For the text-containing cell, return its midpoint in (X, Y) coordinate format. 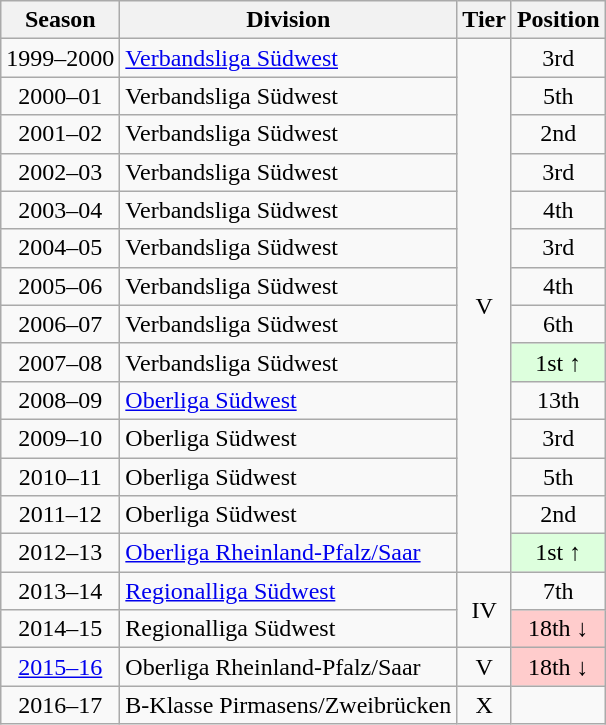
2008–09 (60, 400)
X (484, 705)
2005–06 (60, 286)
Season (60, 20)
13th (558, 400)
2006–07 (60, 324)
2004–05 (60, 248)
2011–12 (60, 515)
2012–13 (60, 553)
Position (558, 20)
2013–14 (60, 591)
1999–2000 (60, 58)
2009–10 (60, 438)
B-Klasse Pirmasens/Zweibrücken (288, 705)
2016–17 (60, 705)
2015–16 (60, 667)
2007–08 (60, 362)
2001–02 (60, 134)
2010–11 (60, 477)
2014–15 (60, 629)
Tier (484, 20)
IV (484, 610)
2000–01 (60, 96)
2003–04 (60, 210)
6th (558, 324)
Division (288, 20)
7th (558, 591)
2002–03 (60, 172)
